Determine the (X, Y) coordinate at the center of the cell enclosing the given text.  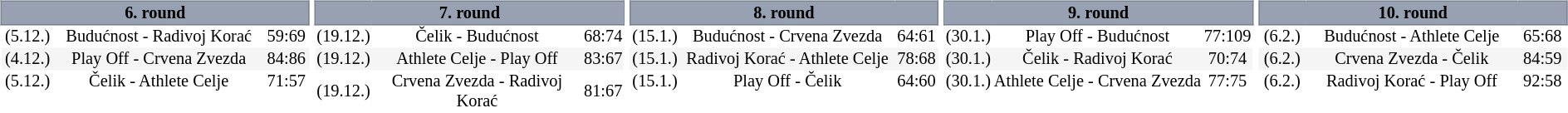
78:68 (917, 60)
7. round (470, 12)
84:86 (286, 60)
Radivoj Korać - Athlete Celje (787, 60)
Budućnost - Athlete Celje (1412, 37)
Athlete Celje - Crvena Zvezda (1098, 81)
Čelik - Budućnost (477, 37)
59:69 (286, 37)
77:75 (1227, 81)
Budućnost - Crvena Zvezda (787, 37)
Athlete Celje - Play Off (477, 60)
Čelik - Radivoj Korać (1098, 60)
71:57 (286, 81)
Play Off - Budućnost (1098, 37)
70:74 (1227, 60)
Budućnost - Radivoj Korać (159, 37)
10. round (1414, 12)
92:58 (1543, 81)
84:59 (1543, 60)
77:109 (1227, 37)
81:67 (603, 91)
Play Off - Čelik (787, 81)
64:60 (917, 81)
65:68 (1543, 37)
6. round (154, 12)
Crvena Zvezda - Čelik (1412, 60)
9. round (1098, 12)
(4.12.) (27, 60)
Čelik - Athlete Celje (159, 81)
Play Off - Crvena Zvezda (159, 60)
68:74 (603, 37)
Crvena Zvezda - Radivoj Korać (477, 91)
83:67 (603, 60)
8. round (784, 12)
64:61 (917, 37)
Radivoj Korać - Play Off (1412, 81)
